Identify which cell holds the provided text, then report its [x, y] central coordinate. 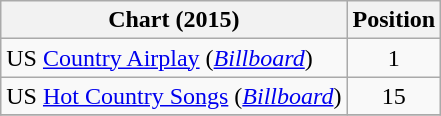
Chart (2015) [174, 20]
1 [394, 58]
US Country Airplay (Billboard) [174, 58]
15 [394, 96]
US Hot Country Songs (Billboard) [174, 96]
Position [394, 20]
